Identify which cell holds the provided text, then report its (X, Y) central coordinate. 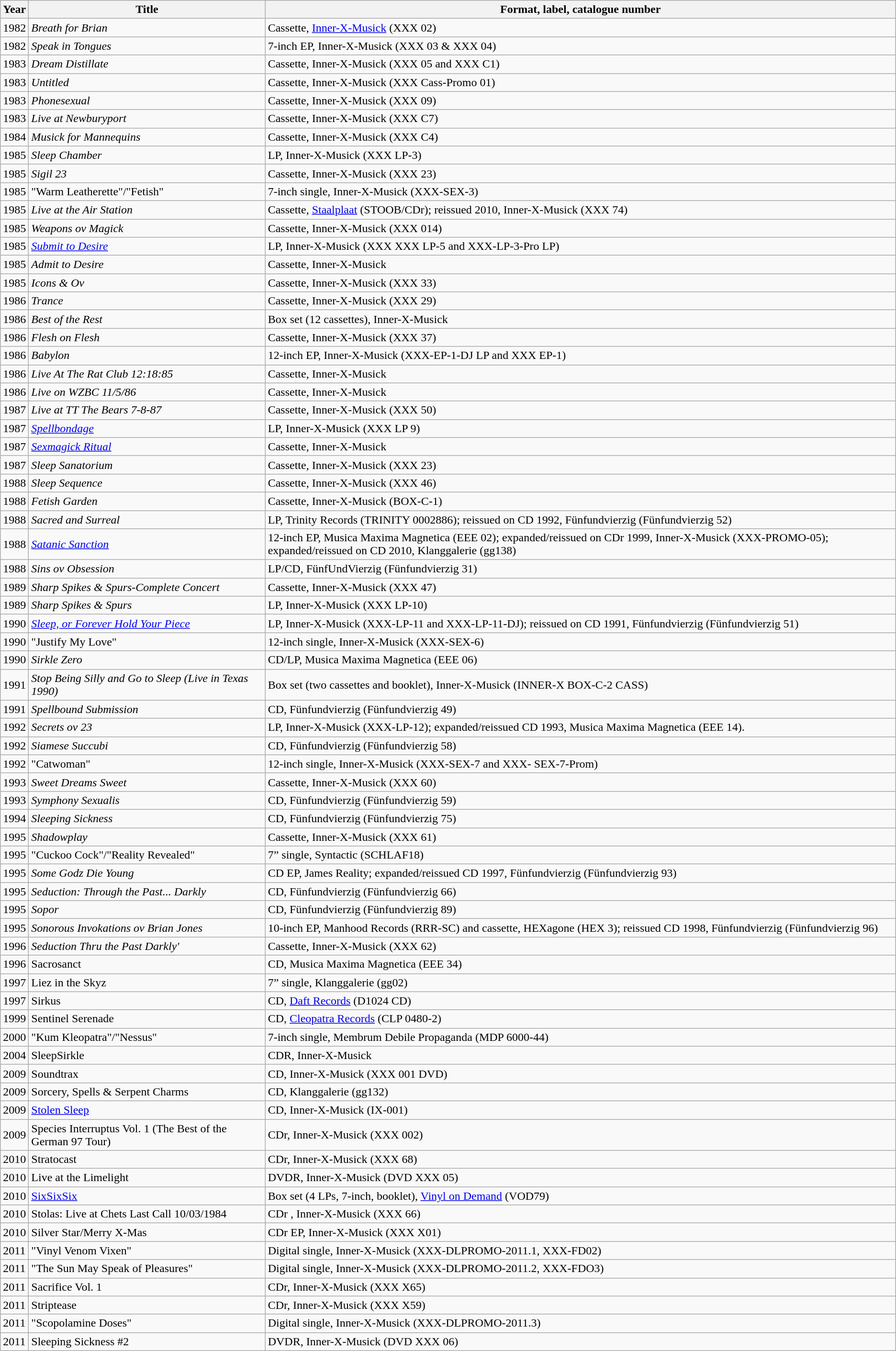
CD, Fünfundvierzig (Fünfundvierzig 89) (580, 910)
Spellbound Submission (147, 709)
Sleep Chamber (147, 155)
CD, Daft Records (D1024 CD) (580, 1001)
Live on WZBC 11/5/86 (147, 392)
Icons & Ov (147, 283)
Sopor (147, 910)
Format, label, catalogue number (580, 10)
Cassette, Inner-X-Musick (XXX 60) (580, 782)
Soundtrax (147, 1073)
Cassette, Inner-X-Musick (XXX C4) (580, 137)
Phonesexual (147, 100)
CD, Fünfundvierzig (Fünfundvierzig 49) (580, 709)
CDr, Inner-X-Musick (XXX 68) (580, 1160)
Sleep, or Forever Hold Your Piece (147, 624)
CD, Fünfundvierzig (Fünfundvierzig 75) (580, 818)
Speak in Tongues (147, 46)
CD, Inner-X-Musick (XXX 001 DVD) (580, 1073)
Some Godz Die Young (147, 873)
Seduction Thru the Past Darkly' (147, 946)
"Warm Leatherette"/"Fetish" (147, 191)
Live at TT The Bears 7-8-87 (147, 410)
Sleeping Sickness #2 (147, 1341)
Satanic Sanction (147, 545)
"Vinyl Venom Vixen" (147, 1251)
Sacrifice Vol. 1 (147, 1287)
CD, Cleopatra Records (CLP 0480-2) (580, 1019)
Sirkus (147, 1001)
LP, Inner-X-Musick (XXX LP-10) (580, 605)
7” single, Klanggalerie (gg02) (580, 983)
CDr , Inner-X-Musick (XXX 66) (580, 1214)
Cassette, Inner-X-Musick (XXX 46) (580, 483)
1994 (14, 818)
Stop Being Silly and Go to Sleep (Live in Texas 1990) (147, 684)
12-inch EP, Inner-X-Musick (XXX-EP-1-DJ LP and XXX EP-1) (580, 356)
2000 (14, 1037)
Live at the Limelight (147, 1178)
CD EP, James Reality; expanded/reissued CD 1997, Fünfundvierzig (Fünfundvierzig 93) (580, 873)
Live at the Air Station (147, 210)
CD, Inner-X-Musick (IX-001) (580, 1110)
Dream Distillate (147, 64)
CD, Fünfundvierzig (Fünfundvierzig 59) (580, 800)
Species Interruptus Vol. 1 (The Best of the German 97 Tour) (147, 1134)
LP, Inner-X-Musick (XXX XXX LP-5 and XXX-LP-3-Pro LP) (580, 246)
CD, Fünfundvierzig (Fünfundvierzig 58) (580, 746)
CD, Musica Maxima Magnetica (EEE 34) (580, 964)
Year (14, 10)
LP, Inner-X-Musick (XXX LP 9) (580, 428)
Best of the Rest (147, 319)
"Catwoman" (147, 764)
Digital single, Inner-X-Musick (XXX-DLPROMO-2011.1, XXX-FD02) (580, 1251)
Stratocast (147, 1160)
Admit to Desire (147, 265)
Sonorous Invokations ov Brian Jones (147, 928)
"Kum Kleopatra"/"Nessus" (147, 1037)
CDr EP, Inner-X-Musick (XXX X01) (580, 1232)
Cassette, Inner-X-Musick (XXX 09) (580, 100)
Sleeping Sickness (147, 818)
CDr, Inner-X-Musick (XXX X59) (580, 1305)
Sharp Spikes & Spurs-Complete Concert (147, 587)
Digital single, Inner-X-Musick (XXX-DLPROMO-2011.3) (580, 1323)
Sacred and Surreal (147, 519)
Cassette, Inner-X-Musick (XXX 37) (580, 337)
Cassette, Inner-X-Musick (XXX 62) (580, 946)
CDr, Inner-X-Musick (XXX 002) (580, 1134)
Cassette, Inner-X-Musick (XXX 05 and XXX C1) (580, 64)
12-inch single, Inner-X-Musick (XXX-SEX-7 and XXX- SEX-7-Prom) (580, 764)
Spellbondage (147, 428)
DVDR, Inner-X-Musick (DVD XXX 05) (580, 1178)
Sleep Sequence (147, 483)
Cassette, Inner-X-Musick (XXX 61) (580, 837)
Shadowplay (147, 837)
Striptease (147, 1305)
CD, Fünfundvierzig (Fünfundvierzig 66) (580, 892)
7” single, Syntactic (SCHLAF18) (580, 855)
Weapons ov Magick (147, 228)
Sharp Spikes & Spurs (147, 605)
1999 (14, 1019)
Sorcery, Spells & Serpent Charms (147, 1092)
Cassette, Inner-X-Musick (BOX-C-1) (580, 501)
"Justify My Love" (147, 642)
Sins ov Obsession (147, 569)
Untitled (147, 82)
Live at Newburyport (147, 119)
LP/CD, FünfUndVierzig (Fünfundvierzig 31) (580, 569)
Silver Star/Merry X-Mas (147, 1232)
Box set (12 cassettes), Inner-X-Musick (580, 319)
LP, Trinity Records (TRINITY 0002886); reissued on CD 1992, Fünfundvierzig (Fünfundvierzig 52) (580, 519)
Symphony Sexualis (147, 800)
SleepSirkle (147, 1055)
Cassette, Inner-X-Musick (XXX 33) (580, 283)
Submit to Desire (147, 246)
2004 (14, 1055)
Digital single, Inner-X-Musick (XXX-DLPROMO-2011.2, XXX-FDO3) (580, 1269)
Live At The Rat Club 12:18:85 (147, 374)
Sleep Sanatorium (147, 465)
CDr, Inner-X-Musick (XXX X65) (580, 1287)
7-inch single, Membrum Debile Propaganda (MDP 6000-44) (580, 1037)
Cassette, Inner-X-Musick (XXX 02) (580, 28)
Cassette, Inner-X-Musick (XXX 29) (580, 301)
Cassette, Inner-X-Musick (XXX Cass-Promo 01) (580, 82)
Seduction: Through the Past... Darkly (147, 892)
Secrets ov 23 (147, 727)
LP, Inner-X-Musick (XXX-LP-11 and XXX-LP-11-DJ); reissued on CD 1991, Fünfundvierzig (Fünfundvierzig 51) (580, 624)
Trance (147, 301)
Fetish Garden (147, 501)
Box set (4 LPs, 7-inch, booklet), Vinyl on Demand (VOD79) (580, 1196)
CD, Klanggalerie (gg132) (580, 1092)
Sentinel Serenade (147, 1019)
CD/LP, Musica Maxima Magnetica (EEE 06) (580, 660)
Siamese Succubi (147, 746)
Sigil 23 (147, 173)
Stolas: Live at Chets Last Call 10/03/1984 (147, 1214)
"The Sun May Speak of Pleasures" (147, 1269)
"Scopolamine Doses" (147, 1323)
Cassette, Staalplaat (STOOB/CDr); reissued 2010, Inner-X-Musick (XXX 74) (580, 210)
Title (147, 10)
Box set (two cassettes and booklet), Inner-X-Musick (INNER-X BOX-C-2 CASS) (580, 684)
7-inch single, Inner-X-Musick (XXX-SEX-3) (580, 191)
Sirkle Zero (147, 660)
Breath for Brian (147, 28)
Sexmagick Ritual (147, 447)
Liez in the Skyz (147, 983)
Cassette, Inner-X-Musick (XXX 50) (580, 410)
DVDR, Inner-X-Musick (DVD XXX 06) (580, 1341)
12-inch single, Inner-X-Musick (XXX-SEX-6) (580, 642)
Cassette, Inner-X-Musick (XXX C7) (580, 119)
SixSixSix (147, 1196)
CDR, Inner-X-Musick (580, 1055)
10-inch EP, Manhood Records (RRR-SC) and cassette, HEXagone (HEX 3); reissued CD 1998, Fünfundvierzig (Fünfundvierzig 96) (580, 928)
Musick for Mannequins (147, 137)
"Cuckoo Cock"/"Reality Revealed" (147, 855)
1984 (14, 137)
Cassette, Inner-X-Musick (XXX 014) (580, 228)
Stolen Sleep (147, 1110)
Flesh on Flesh (147, 337)
LP, Inner-X-Musick (XXX-LP-12); expanded/reissued CD 1993, Musica Maxima Magnetica (EEE 14). (580, 727)
Sweet Dreams Sweet (147, 782)
Sacrosanct (147, 964)
LP, Inner-X-Musick (XXX LP-3) (580, 155)
Cassette, Inner-X-Musick (XXX 47) (580, 587)
Babylon (147, 356)
7-inch EP, Inner-X-Musick (XXX 03 & XXX 04) (580, 46)
